Return [X, Y] of the center of cell containing provided text 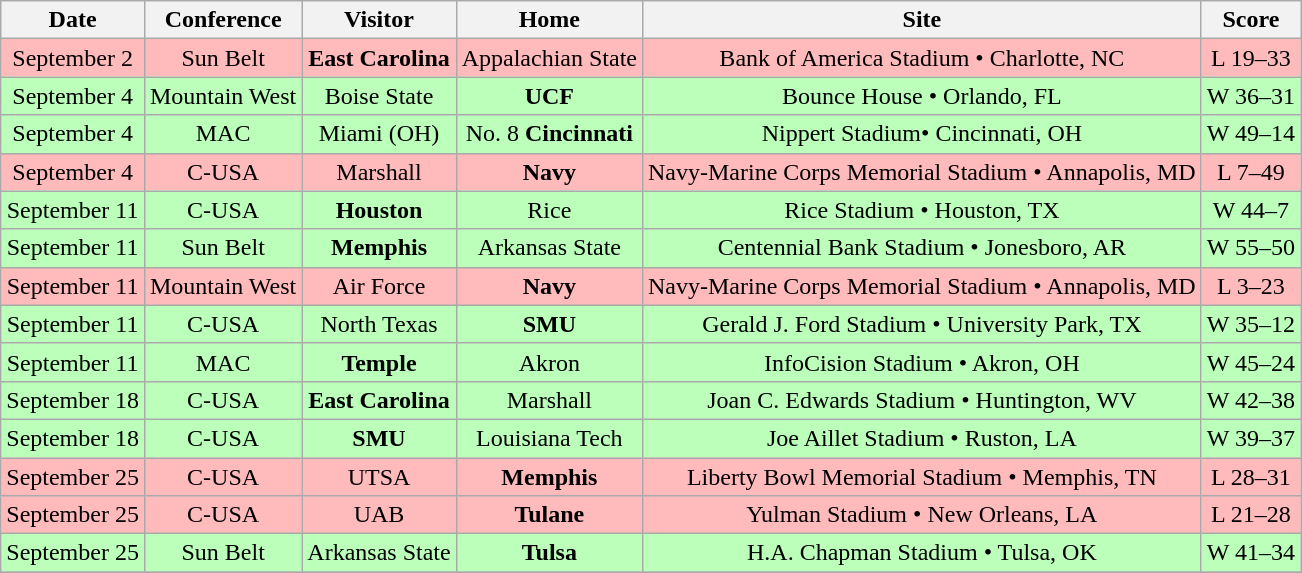
North Texas [379, 324]
Boise State [379, 96]
Home [549, 20]
Tulsa [549, 553]
Rice [549, 210]
H.A. Chapman Stadium • Tulsa, OK [922, 553]
Houston [379, 210]
W 44–7 [1250, 210]
Bank of America Stadium • Charlotte, NC [922, 58]
W 55–50 [1250, 248]
W 42–38 [1250, 400]
Rice Stadium • Houston, TX [922, 210]
Nippert Stadium• Cincinnati, OH [922, 134]
UAB [379, 515]
Temple [379, 362]
No. 8 Cincinnati [549, 134]
Conference [222, 20]
UCF [549, 96]
L 28–31 [1250, 477]
Air Force [379, 286]
Bounce House • Orlando, FL [922, 96]
Tulane [549, 515]
Score [1250, 20]
W 35–12 [1250, 324]
Liberty Bowl Memorial Stadium • Memphis, TN [922, 477]
Date [73, 20]
L 19–33 [1250, 58]
L 7–49 [1250, 172]
W 49–14 [1250, 134]
Yulman Stadium • New Orleans, LA [922, 515]
InfoCision Stadium • Akron, OH [922, 362]
W 45–24 [1250, 362]
Joan C. Edwards Stadium • Huntington, WV [922, 400]
W 39–37 [1250, 438]
Joe Aillet Stadium • Ruston, LA [922, 438]
Louisiana Tech [549, 438]
Gerald J. Ford Stadium • University Park, TX [922, 324]
UTSA [379, 477]
W 41–34 [1250, 553]
L 3–23 [1250, 286]
Appalachian State [549, 58]
Akron [549, 362]
Visitor [379, 20]
September 2 [73, 58]
Centennial Bank Stadium • Jonesboro, AR [922, 248]
W 36–31 [1250, 96]
L 21–28 [1250, 515]
Miami (OH) [379, 134]
Site [922, 20]
